Identify which cell holds the provided text, then report its (X, Y) central coordinate. 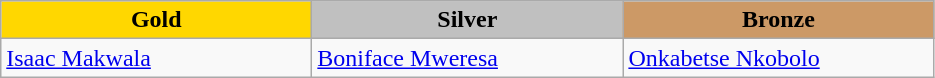
Silver (468, 20)
Onkabetse Nkobolo (778, 58)
Boniface Mweresa (468, 58)
Gold (156, 20)
Isaac Makwala (156, 58)
Bronze (778, 20)
